Identify which cell holds the provided text, then report its (x, y) central coordinate. 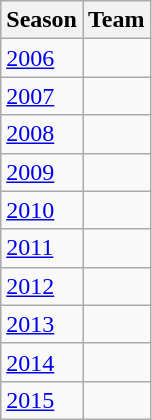
Team (116, 20)
2013 (42, 324)
2014 (42, 362)
Season (42, 20)
2009 (42, 172)
2010 (42, 210)
2012 (42, 286)
2006 (42, 58)
2015 (42, 400)
2008 (42, 134)
2007 (42, 96)
2011 (42, 248)
